Locate the cell with the specified text and output its [X, Y] center coordinate. 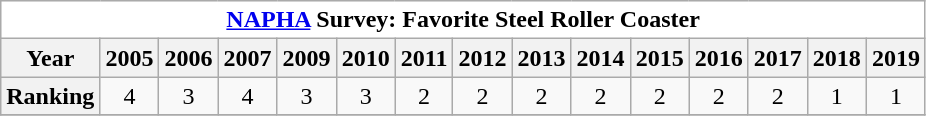
2010 [366, 58]
2012 [482, 58]
2009 [306, 58]
2019 [896, 58]
2013 [542, 58]
Year [50, 58]
2011 [424, 58]
2007 [248, 58]
2006 [188, 58]
2014 [600, 58]
2016 [718, 58]
2015 [660, 58]
Ranking [50, 96]
2017 [778, 58]
2005 [130, 58]
NAPHA Survey: Favorite Steel Roller Coaster [464, 20]
2018 [836, 58]
